Determine the [X, Y] coordinate at the center of the cell enclosing the given text.  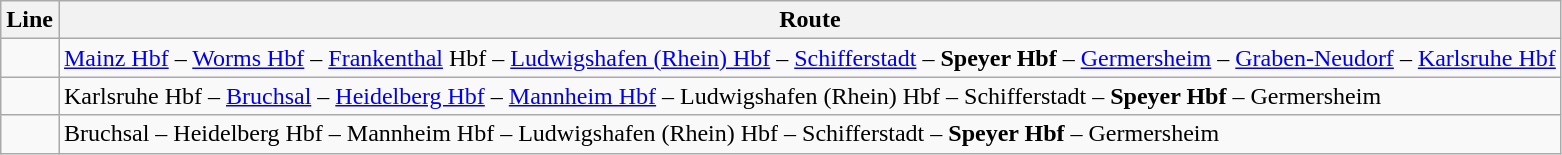
Route [810, 20]
Bruchsal – Heidelberg Hbf – Mannheim Hbf – Ludwigshafen (Rhein) Hbf – Schifferstadt – Speyer Hbf – Germersheim [810, 134]
Mainz Hbf – Worms Hbf – Frankenthal Hbf – Ludwigshafen (Rhein) Hbf – Schifferstadt – Speyer Hbf – Germersheim – Graben-Neudorf – Karlsruhe Hbf [810, 58]
Line [30, 20]
Karlsruhe Hbf – Bruchsal – Heidelberg Hbf – Mannheim Hbf – Ludwigshafen (Rhein) Hbf – Schifferstadt – Speyer Hbf – Germersheim [810, 96]
